Return [x, y] of the center of cell containing provided text 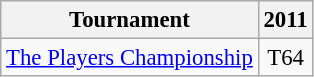
Tournament [130, 20]
The Players Championship [130, 58]
T64 [286, 58]
2011 [286, 20]
